Detect which cell encompasses the target text, then output its (X, Y) center coordinate. 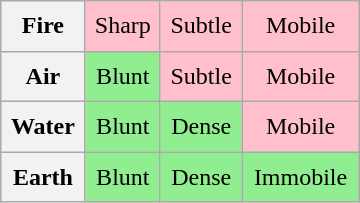
Earth (43, 177)
Water (43, 126)
Immobile (300, 177)
Air (43, 76)
Sharp (122, 26)
Fire (43, 26)
